Scan for the cell matching the given text and deliver its [x, y] coordinate at center. 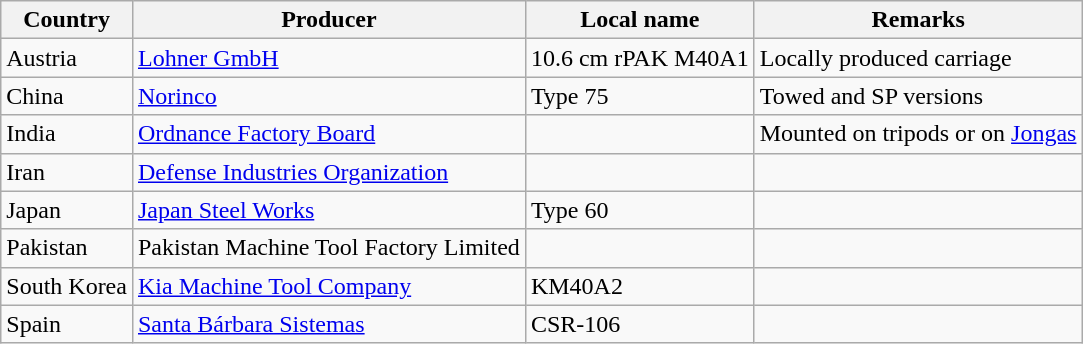
Pakistan [67, 248]
Locally produced carriage [918, 58]
Producer [328, 20]
Type 60 [640, 210]
Santa Bárbara Sistemas [328, 324]
India [67, 134]
Iran [67, 172]
Pakistan Machine Tool Factory Limited [328, 248]
Mounted on tripods or on Jongas [918, 134]
Country [67, 20]
South Korea [67, 286]
Local name [640, 20]
KM40A2 [640, 286]
China [67, 96]
Kia Machine Tool Company [328, 286]
Lohner GmbH [328, 58]
Defense Industries Organization [328, 172]
Japan Steel Works [328, 210]
Austria [67, 58]
Type 75 [640, 96]
Spain [67, 324]
Norinco [328, 96]
Ordnance Factory Board [328, 134]
CSR-106 [640, 324]
10.6 cm rPAK M40A1 [640, 58]
Towed and SP versions [918, 96]
Japan [67, 210]
Remarks [918, 20]
